From the cell containing the given text, extract its center point as (X, Y) coordinate. 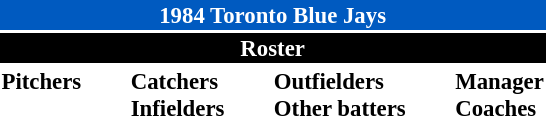
Roster (272, 48)
1984 Toronto Blue Jays (272, 15)
